From the cell containing the given text, extract its center point as (X, Y) coordinate. 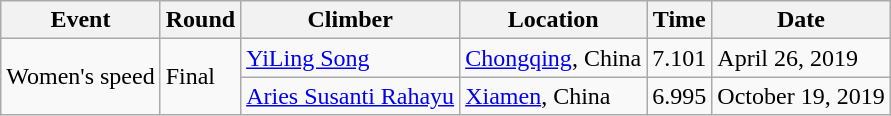
April 26, 2019 (801, 58)
Chongqing, China (554, 58)
7.101 (680, 58)
6.995 (680, 96)
Location (554, 20)
Final (200, 77)
YiLing Song (350, 58)
Climber (350, 20)
Event (80, 20)
Women's speed (80, 77)
Aries Susanti Rahayu (350, 96)
October 19, 2019 (801, 96)
Round (200, 20)
Date (801, 20)
Xiamen, China (554, 96)
Time (680, 20)
